Extract the (X, Y) coordinate from the center of the cell holding the provided text.  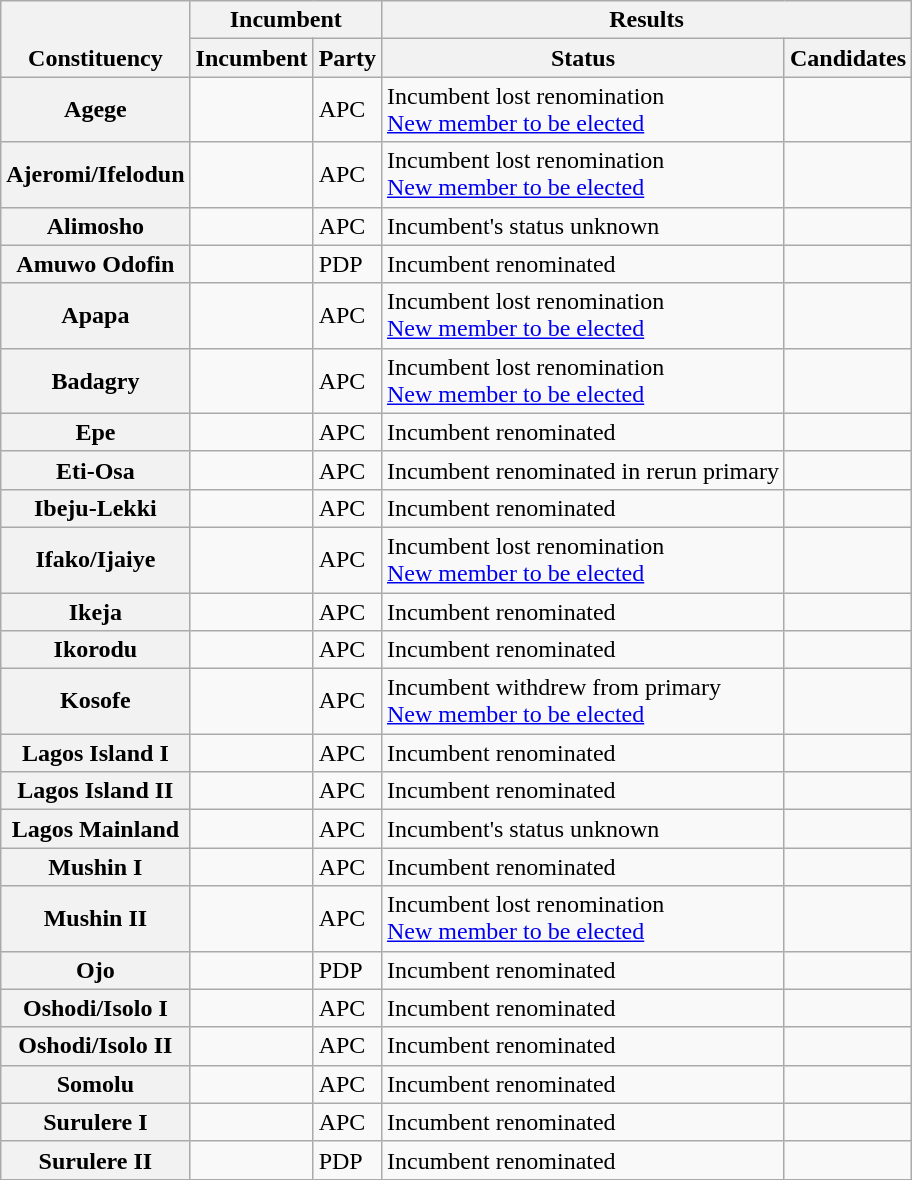
Candidates (848, 58)
Ikeja (96, 611)
Results (646, 20)
Incumbent renominated in rerun primary (582, 470)
Agege (96, 110)
Alimosho (96, 226)
Ajeromi/Ifelodun (96, 174)
Mushin I (96, 867)
Ibeju-Lekki (96, 508)
Eti-Osa (96, 470)
Somolu (96, 1084)
Ojo (96, 970)
Ifako/Ijaiye (96, 560)
Apapa (96, 316)
Oshodi/Isolo II (96, 1046)
Lagos Island I (96, 753)
Kosofe (96, 702)
Oshodi/Isolo I (96, 1008)
Party (347, 58)
Badagry (96, 380)
Lagos Island II (96, 791)
Epe (96, 432)
Surulere I (96, 1122)
Ikorodu (96, 650)
Surulere II (96, 1160)
Lagos Mainland (96, 829)
Constituency (96, 39)
Amuwo Odofin (96, 264)
Mushin II (96, 918)
Incumbent withdrew from primaryNew member to be elected (582, 702)
Status (582, 58)
